Search for the cell housing the specified text and yield its (x, y) center coordinate. 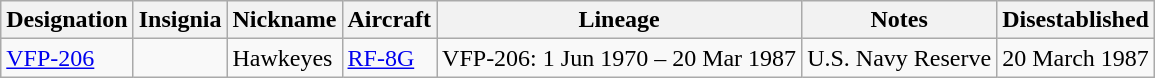
U.S. Navy Reserve (900, 58)
Aircraft (390, 20)
Lineage (620, 20)
Nickname (284, 20)
Hawkeyes (284, 58)
VFP-206: 1 Jun 1970 – 20 Mar 1987 (620, 58)
Notes (900, 20)
Designation (67, 20)
VFP-206 (67, 58)
20 March 1987 (1076, 58)
RF-8G (390, 58)
Insignia (180, 20)
Disestablished (1076, 20)
